Locate the cell with the specified text and output its [x, y] center coordinate. 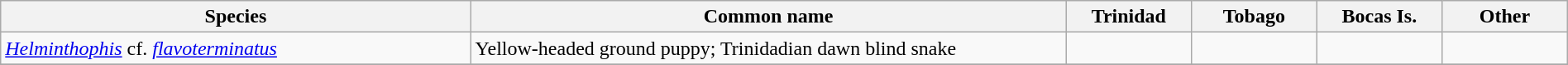
Species [236, 17]
Tobago [1255, 17]
Bocas Is. [1379, 17]
Other [1505, 17]
Common name [768, 17]
Yellow-headed ground puppy; Trinidadian dawn blind snake [768, 48]
Trinidad [1129, 17]
Helminthophis cf. flavoterminatus [236, 48]
